Find where the given text appears and provide that cell's center as [x, y] coordinate. 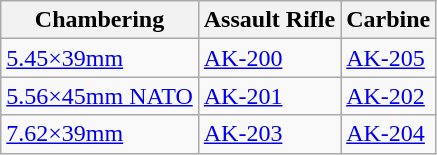
AK-201 [269, 96]
Chambering [100, 20]
AK-205 [388, 58]
5.45×39mm [100, 58]
AK-204 [388, 134]
AK-202 [388, 96]
Carbine [388, 20]
AK-200 [269, 58]
5.56×45mm NATO [100, 96]
AK-203 [269, 134]
7.62×39mm [100, 134]
Assault Rifle [269, 20]
